Locate the cell with the specified text and output its (x, y) center coordinate. 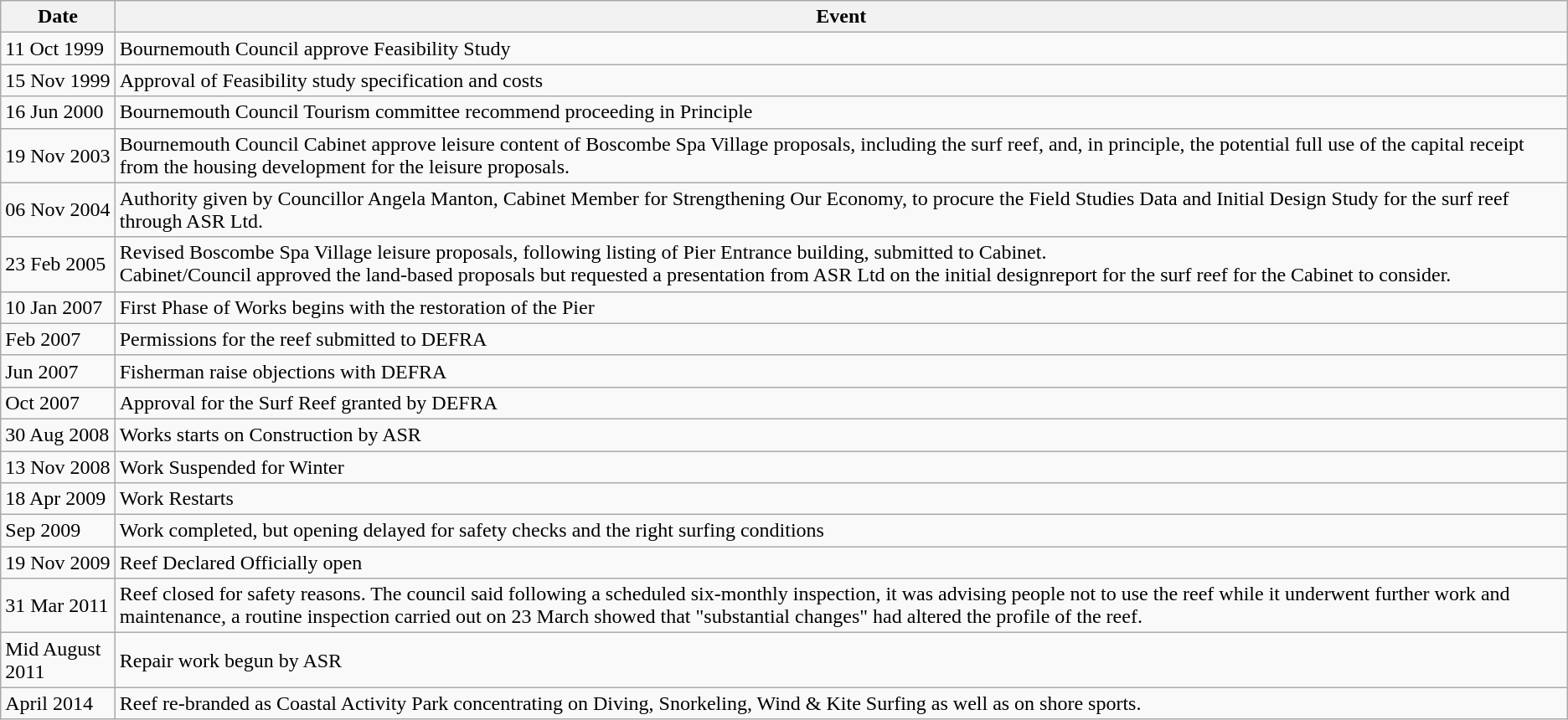
30 Aug 2008 (58, 435)
Works starts on Construction by ASR (841, 435)
19 Nov 2003 (58, 156)
10 Jan 2007 (58, 307)
13 Nov 2008 (58, 466)
31 Mar 2011 (58, 606)
Work Suspended for Winter (841, 466)
April 2014 (58, 703)
Reef re-branded as Coastal Activity Park concentrating on Diving, Snorkeling, Wind & Kite Surfing as well as on shore sports. (841, 703)
Fisherman raise objections with DEFRA (841, 371)
Permissions for the reef submitted to DEFRA (841, 339)
Reef Declared Officially open (841, 563)
Bournemouth Council approve Feasibility Study (841, 49)
Work completed, but opening delayed for safety checks and the right surfing conditions (841, 531)
15 Nov 1999 (58, 80)
Feb 2007 (58, 339)
11 Oct 1999 (58, 49)
Jun 2007 (58, 371)
Repair work begun by ASR (841, 660)
18 Apr 2009 (58, 499)
Date (58, 17)
Work Restarts (841, 499)
Mid August 2011 (58, 660)
06 Nov 2004 (58, 209)
Approval for the Surf Reef granted by DEFRA (841, 403)
Event (841, 17)
Approval of Feasibility study specification and costs (841, 80)
23 Feb 2005 (58, 265)
Bournemouth Council Tourism committee recommend proceeding in Principle (841, 112)
16 Jun 2000 (58, 112)
Oct 2007 (58, 403)
19 Nov 2009 (58, 563)
First Phase of Works begins with the restoration of the Pier (841, 307)
Sep 2009 (58, 531)
